Search for the cell housing the specified text and yield its (x, y) center coordinate. 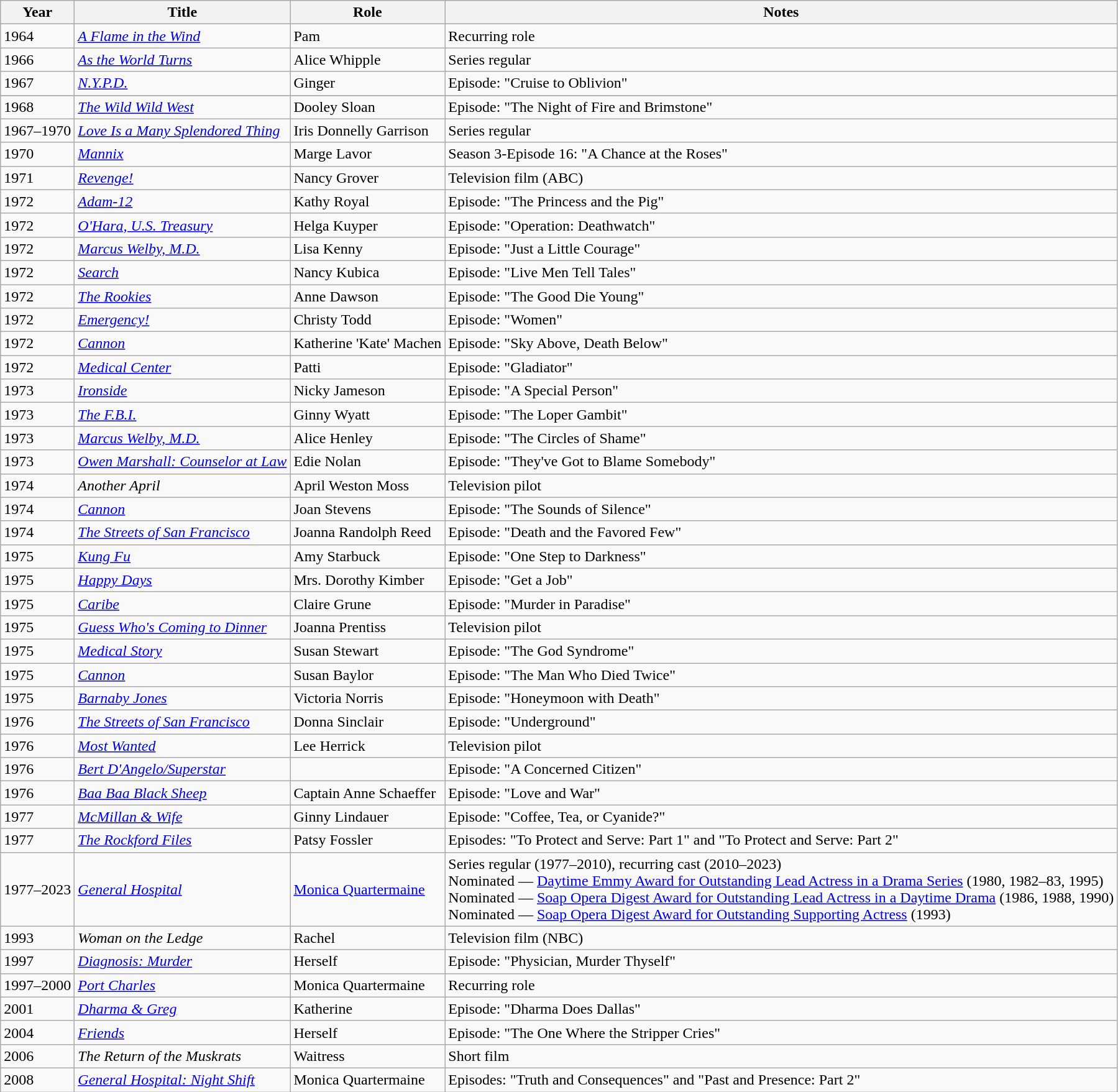
O'Hara, U.S. Treasury (183, 225)
Adam-12 (183, 201)
1964 (37, 36)
Friends (183, 1032)
Nicky Jameson (368, 391)
Patti (368, 367)
Episode: "The Man Who Died Twice" (781, 674)
Nancy Kubica (368, 272)
Rachel (368, 938)
Television film (ABC) (781, 178)
General Hospital (183, 889)
Owen Marshall: Counselor at Law (183, 462)
The Wild Wild West (183, 107)
2006 (37, 1056)
Notes (781, 12)
Episode: "The One Where the Stripper Cries" (781, 1032)
Episode: "Coffee, Tea, or Cyanide?" (781, 817)
Kathy Royal (368, 201)
Role (368, 12)
Waitress (368, 1056)
Episodes: "Truth and Consequences" and "Past and Presence: Part 2" (781, 1080)
Bert D'Angelo/Superstar (183, 769)
Episode: "Death and the Favored Few" (781, 533)
Episode: "The Night of Fire and Brimstone" (781, 107)
Episode: "A Special Person" (781, 391)
Alice Henley (368, 438)
Alice Whipple (368, 60)
Susan Stewart (368, 651)
Christy Todd (368, 320)
Another April (183, 485)
The Rookies (183, 296)
Joanna Randolph Reed (368, 533)
Barnaby Jones (183, 699)
Port Charles (183, 985)
Episode: "One Step to Darkness" (781, 556)
N.Y.P.D. (183, 83)
Episode: "Gladiator" (781, 367)
The F.B.I. (183, 415)
Joan Stevens (368, 509)
Year (37, 12)
Ironside (183, 391)
Katherine (368, 1009)
1977–2023 (37, 889)
Episode: "The Sounds of Silence" (781, 509)
Episode: "The Good Die Young" (781, 296)
Medical Center (183, 367)
1967–1970 (37, 131)
Baa Baa Black Sheep (183, 793)
General Hospital: Night Shift (183, 1080)
Ginny Wyatt (368, 415)
Ginny Lindauer (368, 817)
Episode: "Love and War" (781, 793)
Woman on the Ledge (183, 938)
Lee Herrick (368, 746)
Season 3-Episode 16: "A Chance at the Roses" (781, 154)
Donna Sinclair (368, 722)
Kung Fu (183, 556)
Katherine 'Kate' Machen (368, 344)
1970 (37, 154)
The Rockford Files (183, 840)
Diagnosis: Murder (183, 961)
Episode: "Underground" (781, 722)
Lisa Kenny (368, 249)
Joanna Prentiss (368, 627)
Episode: "Live Men Tell Tales" (781, 272)
Title (183, 12)
2004 (37, 1032)
Claire Grune (368, 603)
Medical Story (183, 651)
Episode: "A Concerned Citizen" (781, 769)
Happy Days (183, 580)
Dooley Sloan (368, 107)
Patsy Fossler (368, 840)
The Return of the Muskrats (183, 1056)
Most Wanted (183, 746)
Episode: "Get a Job" (781, 580)
Episode: "Just a Little Courage" (781, 249)
Search (183, 272)
Episode: "Cruise to Oblivion" (781, 83)
Susan Baylor (368, 674)
Episode: "The Princess and the Pig" (781, 201)
Episode: "Women" (781, 320)
Revenge! (183, 178)
Ginger (368, 83)
1967 (37, 83)
Captain Anne Schaeffer (368, 793)
Episode: "Honeymoon with Death" (781, 699)
Anne Dawson (368, 296)
Episode: "Sky Above, Death Below" (781, 344)
Mrs. Dorothy Kimber (368, 580)
1997 (37, 961)
Episode: "The Circles of Shame" (781, 438)
McMillan & Wife (183, 817)
2001 (37, 1009)
1997–2000 (37, 985)
Episode: "They've Got to Blame Somebody" (781, 462)
Episode: "Operation: Deathwatch" (781, 225)
Emergency! (183, 320)
Love Is a Many Splendored Thing (183, 131)
Amy Starbuck (368, 556)
Episode: "Physician, Murder Thyself" (781, 961)
Marge Lavor (368, 154)
Dharma & Greg (183, 1009)
Victoria Norris (368, 699)
Episode: "Dharma Does Dallas" (781, 1009)
Television film (NBC) (781, 938)
Edie Nolan (368, 462)
1993 (37, 938)
Caribe (183, 603)
Short film (781, 1056)
Episode: "The Loper Gambit" (781, 415)
As the World Turns (183, 60)
Pam (368, 36)
Episode: "The God Syndrome" (781, 651)
1966 (37, 60)
Episode: "Murder in Paradise" (781, 603)
Nancy Grover (368, 178)
A Flame in the Wind (183, 36)
1968 (37, 107)
Guess Who's Coming to Dinner (183, 627)
Mannix (183, 154)
2008 (37, 1080)
Iris Donnelly Garrison (368, 131)
Episodes: "To Protect and Serve: Part 1" and "To Protect and Serve: Part 2" (781, 840)
April Weston Moss (368, 485)
Helga Kuyper (368, 225)
1971 (37, 178)
